Return (x, y) of the center of cell containing provided text 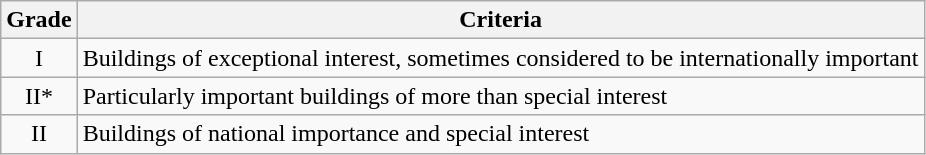
Grade (39, 20)
II* (39, 96)
II (39, 134)
Buildings of exceptional interest, sometimes considered to be internationally important (500, 58)
I (39, 58)
Particularly important buildings of more than special interest (500, 96)
Criteria (500, 20)
Buildings of national importance and special interest (500, 134)
